Find where the given text appears and provide that cell's center as [x, y] coordinate. 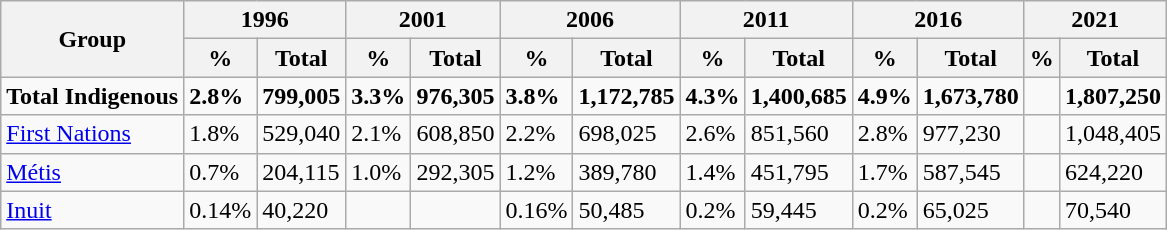
529,040 [302, 134]
Métis [92, 172]
50,485 [626, 210]
1,048,405 [1112, 134]
70,540 [1112, 210]
2001 [423, 20]
2.6% [712, 134]
292,305 [456, 172]
587,545 [970, 172]
1,673,780 [970, 96]
0.14% [220, 210]
Group [92, 39]
Total Indigenous [92, 96]
799,005 [302, 96]
1.0% [378, 172]
Inuit [92, 210]
1996 [265, 20]
2011 [766, 20]
0.16% [536, 210]
2.2% [536, 134]
3.8% [536, 96]
977,230 [970, 134]
2016 [938, 20]
1.7% [884, 172]
2.1% [378, 134]
608,850 [456, 134]
451,795 [798, 172]
2021 [1095, 20]
59,445 [798, 210]
976,305 [456, 96]
389,780 [626, 172]
1,807,250 [1112, 96]
1,400,685 [798, 96]
3.3% [378, 96]
First Nations [92, 134]
1.8% [220, 134]
4.3% [712, 96]
698,025 [626, 134]
624,220 [1112, 172]
2006 [590, 20]
0.7% [220, 172]
4.9% [884, 96]
40,220 [302, 210]
1,172,785 [626, 96]
1.4% [712, 172]
851,560 [798, 134]
65,025 [970, 210]
204,115 [302, 172]
1.2% [536, 172]
